Return the (X, Y) coordinate for the center point of the cell that contains the specified text.  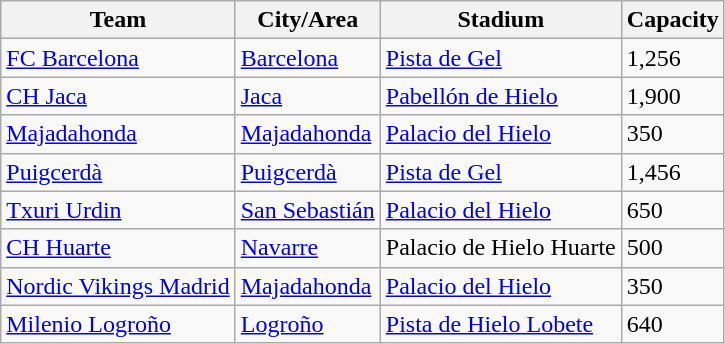
1,456 (672, 172)
1,900 (672, 96)
Stadium (500, 20)
Team (118, 20)
Milenio Logroño (118, 324)
500 (672, 248)
City/Area (308, 20)
640 (672, 324)
Navarre (308, 248)
1,256 (672, 58)
Pista de Hielo Lobete (500, 324)
Pabellón de Hielo (500, 96)
Palacio de Hielo Huarte (500, 248)
Nordic Vikings Madrid (118, 286)
Barcelona (308, 58)
FC Barcelona (118, 58)
San Sebastián (308, 210)
CH Huarte (118, 248)
650 (672, 210)
Jaca (308, 96)
CH Jaca (118, 96)
Logroño (308, 324)
Txuri Urdin (118, 210)
Capacity (672, 20)
